Locate the cell with the specified text and output its [X, Y] center coordinate. 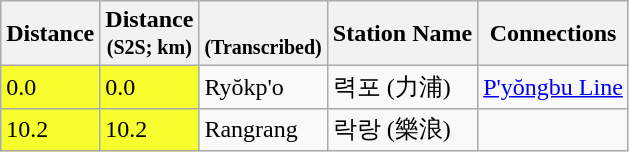
(Transcribed) [263, 34]
Connections [554, 34]
락랑 (樂浪) [402, 130]
Distance [50, 34]
력포 (力浦) [402, 88]
P'yŏngbu Line [554, 88]
Rangrang [263, 130]
Station Name [402, 34]
Distance(S2S; km) [150, 34]
Ryŏkp'o [263, 88]
